Find where the given text appears and provide that cell's center as [x, y] coordinate. 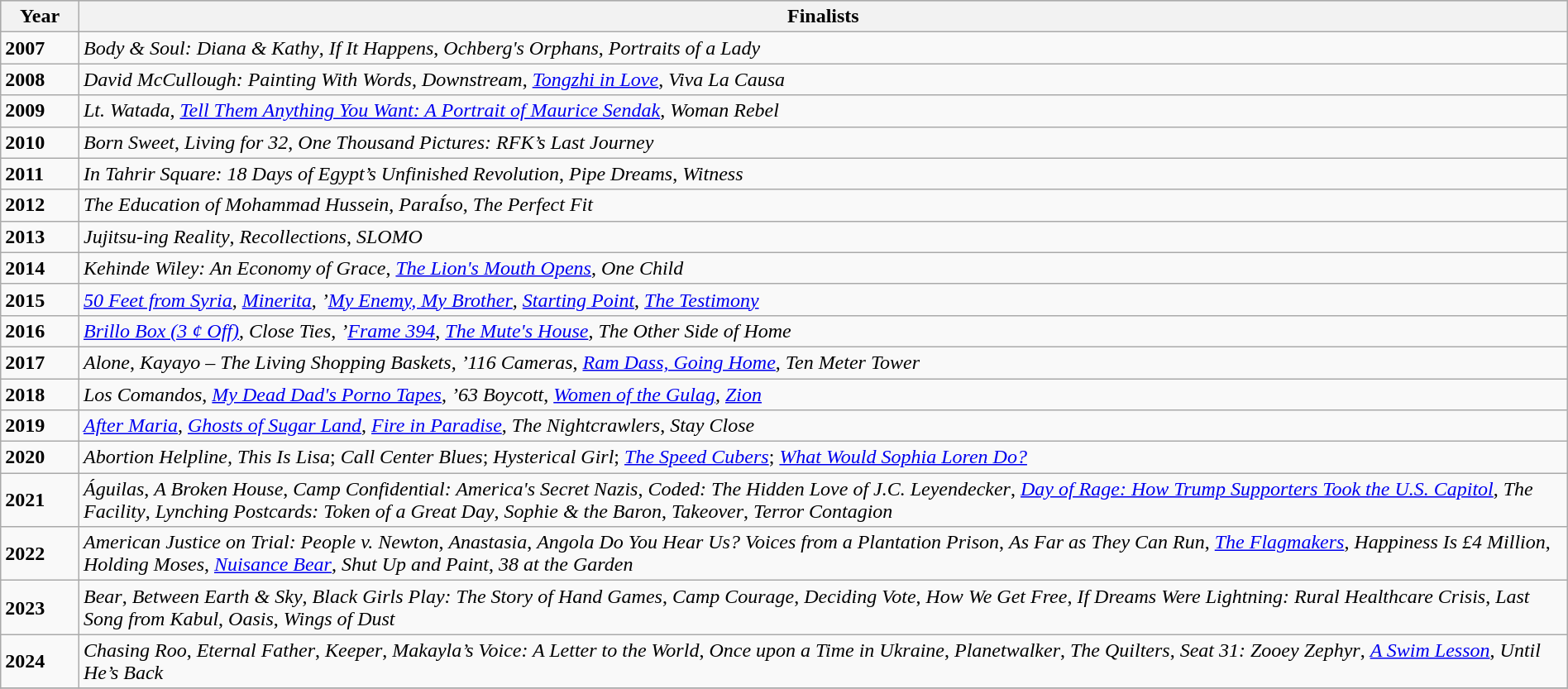
2013 [40, 237]
Finalists [823, 17]
2010 [40, 142]
2019 [40, 426]
2008 [40, 79]
2016 [40, 331]
2020 [40, 457]
Kehinde Wiley: An Economy of Grace, The Lion's Mouth Opens, One Child [823, 268]
Los Comandos, My Dead Dad's Porno Tapes, ’63 Boycott, Women of the Gulag, Zion [823, 395]
Lt. Watada, Tell Them Anything You Want: A Portrait of Maurice Sendak, Woman Rebel [823, 111]
The Education of Mohammad Hussein, ParaÍso, The Perfect Fit [823, 205]
Alone, Kayayo – The Living Shopping Baskets, ’116 Cameras, Ram Dass, Going Home, Ten Meter Tower [823, 362]
2021 [40, 500]
2018 [40, 395]
50 Feet from Syria, Minerita, ’My Enemy, My Brother, Starting Point, The Testimony [823, 299]
In Tahrir Square: 18 Days of Egypt’s Unfinished Revolution, Pipe Dreams, Witness [823, 174]
Body & Soul: Diana & Kathy, If It Happens, Ochberg's Orphans, Portraits of a Lady [823, 48]
2007 [40, 48]
2017 [40, 362]
Abortion Helpline, This Is Lisa; Call Center Blues; Hysterical Girl; The Speed Cubers; What Would Sophia Loren Do? [823, 457]
2011 [40, 174]
2012 [40, 205]
Year [40, 17]
2014 [40, 268]
2024 [40, 662]
2022 [40, 554]
2023 [40, 607]
Born Sweet, Living for 32, One Thousand Pictures: RFK’s Last Journey [823, 142]
2009 [40, 111]
After Maria, Ghosts of Sugar Land, Fire in Paradise, The Nightcrawlers, Stay Close [823, 426]
2015 [40, 299]
Jujitsu-ing Reality, Recollections, SLOMO [823, 237]
Brillo Box (3 ¢ Off), Close Ties, ’Frame 394, The Mute's House, The Other Side of Home [823, 331]
David McCullough: Painting With Words, Downstream, Tongzhi in Love, Viva La Causa [823, 79]
